Search for the cell housing the specified text and yield its (X, Y) center coordinate. 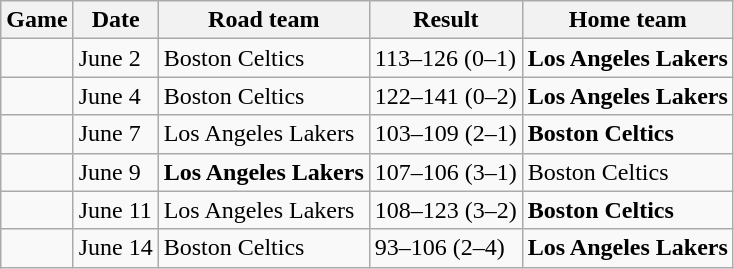
93–106 (2–4) (446, 248)
June 7 (116, 134)
122–141 (0–2) (446, 96)
103–109 (2–1) (446, 134)
June 9 (116, 172)
107–106 (3–1) (446, 172)
June 4 (116, 96)
Road team (264, 20)
Home team (628, 20)
June 11 (116, 210)
June 2 (116, 58)
Result (446, 20)
108–123 (3–2) (446, 210)
Game (37, 20)
113–126 (0–1) (446, 58)
June 14 (116, 248)
Date (116, 20)
